Determine the [x, y] coordinate at the center of the cell enclosing the given text.  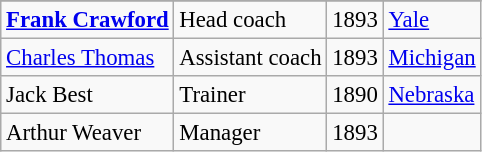
Arthur Weaver [88, 133]
Nebraska [432, 95]
Assistant coach [250, 58]
Jack Best [88, 95]
Yale [432, 20]
Manager [250, 133]
Head coach [250, 20]
Trainer [250, 95]
Michigan [432, 58]
1890 [355, 95]
Charles Thomas [88, 58]
Frank Crawford [88, 20]
